Detect which cell encompasses the target text, then output its [X, Y] center coordinate. 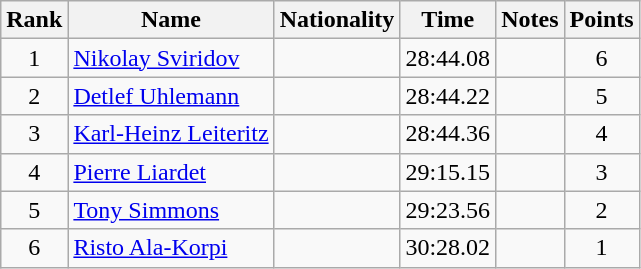
30:28.02 [448, 248]
28:44.22 [448, 96]
Detlef Uhlemann [171, 96]
29:15.15 [448, 172]
Karl-Heinz Leiteritz [171, 134]
29:23.56 [448, 210]
Pierre Liardet [171, 172]
Risto Ala-Korpi [171, 248]
Time [448, 20]
Nationality [337, 20]
Tony Simmons [171, 210]
Name [171, 20]
28:44.36 [448, 134]
Notes [530, 20]
Points [602, 20]
28:44.08 [448, 58]
Nikolay Sviridov [171, 58]
Rank [34, 20]
